Pinpoint the cell where the given text exists, returning its (x, y) midpoint coordinate. 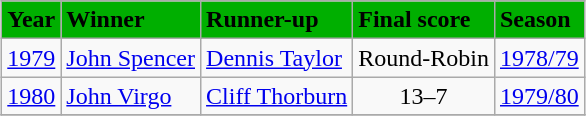
Winner (131, 20)
Round-Robin (424, 58)
Year (32, 20)
1979/80 (539, 96)
Season (539, 20)
John Spencer (131, 58)
Final score (424, 20)
Dennis Taylor (277, 58)
Cliff Thorburn (277, 96)
Runner-up (277, 20)
John Virgo (131, 96)
13–7 (424, 96)
1980 (32, 96)
1979 (32, 58)
1978/79 (539, 58)
